Return the (x, y) coordinate for the center point of the cell that contains the specified text.  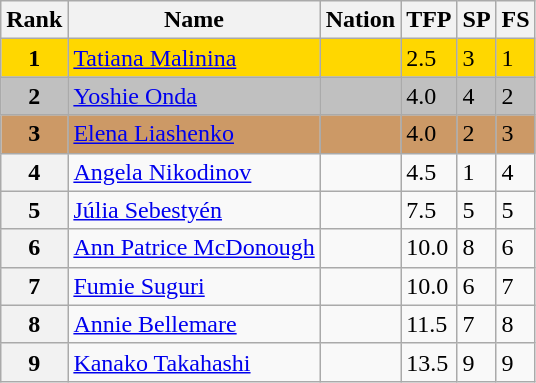
2.5 (429, 58)
Kanako Takahashi (194, 362)
11.5 (429, 324)
Annie Bellemare (194, 324)
Tatiana Malinina (194, 58)
Angela Nikodinov (194, 172)
4.5 (429, 172)
Nation (360, 20)
Rank (34, 20)
Fumie Suguri (194, 286)
Yoshie Onda (194, 96)
7.5 (429, 210)
FS (516, 20)
Name (194, 20)
13.5 (429, 362)
Júlia Sebestyén (194, 210)
TFP (429, 20)
Ann Patrice McDonough (194, 248)
Elena Liashenko (194, 134)
SP (476, 20)
